Return the [X, Y] coordinate for the center point of the cell that contains the specified text.  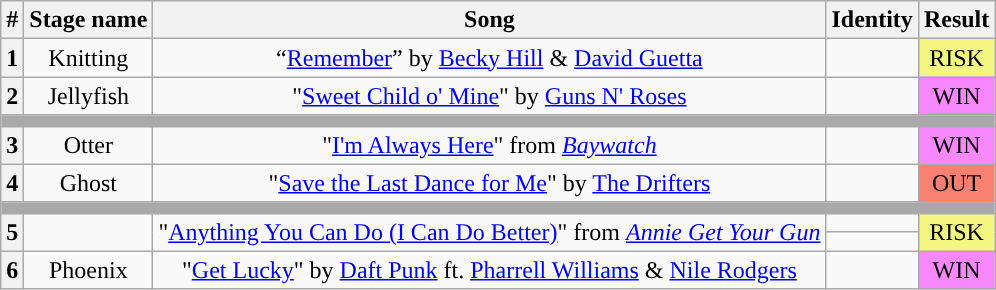
"Anything You Can Do (I Can Do Better)" from Annie Get Your Gun [490, 232]
# [12, 20]
Phoenix [88, 270]
Stage name [88, 20]
"Sweet Child o' Mine" by Guns N' Roses [490, 96]
3 [12, 145]
1 [12, 58]
“Remember” by Becky Hill & David Guetta [490, 58]
OUT [956, 183]
Jellyfish [88, 96]
Song [490, 20]
4 [12, 183]
Knitting [88, 58]
Ghost [88, 183]
5 [12, 232]
"Get Lucky" by Daft Punk ft. Pharrell Williams & Nile Rodgers [490, 270]
Identity [872, 20]
Result [956, 20]
2 [12, 96]
"I'm Always Here" from Baywatch [490, 145]
6 [12, 270]
Otter [88, 145]
"Save the Last Dance for Me" by The Drifters [490, 183]
